Output the (X, Y) coordinate of the center of the cell containing the given text.  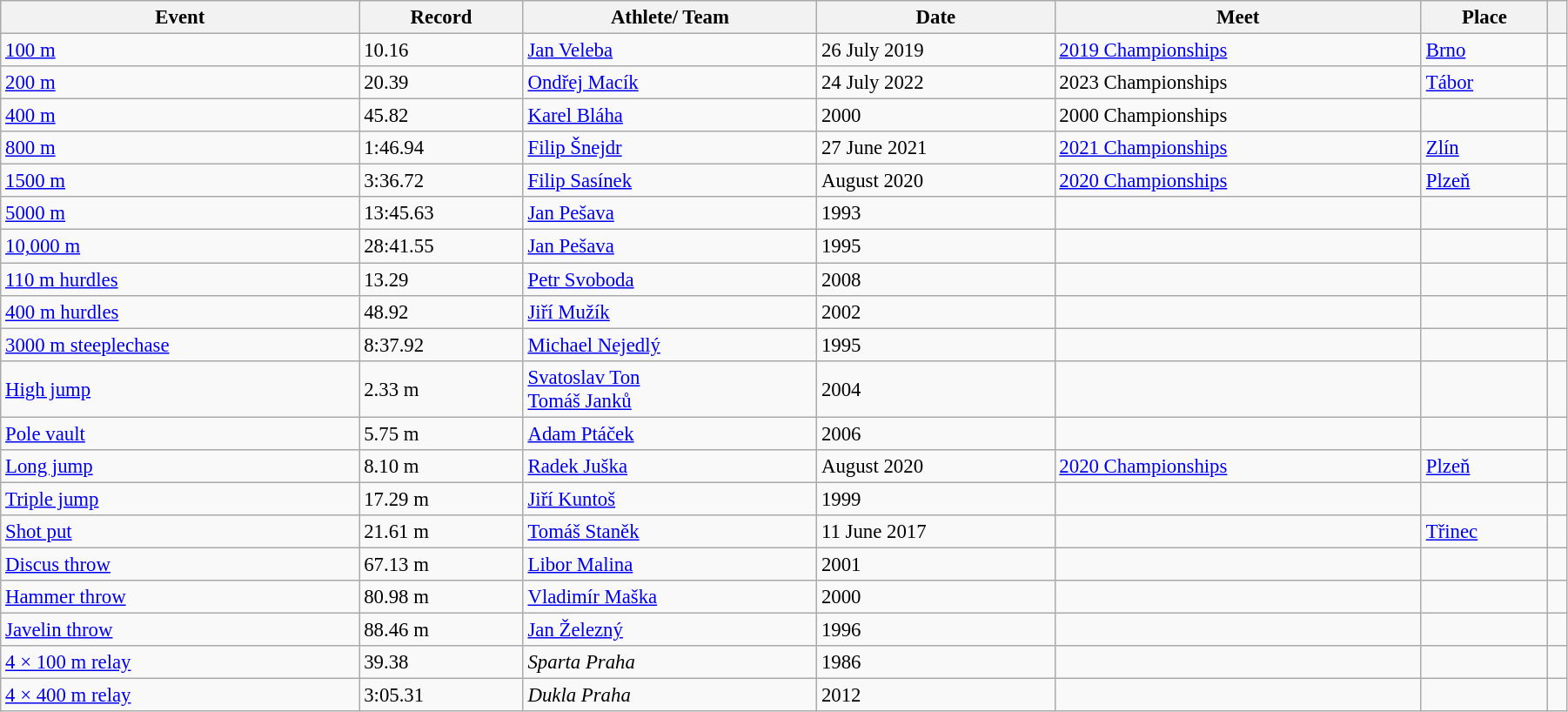
Long jump (180, 467)
Michael Nejedlý (670, 345)
Svatoslav TonTomáš Janků (670, 388)
3:36.72 (441, 181)
5.75 m (441, 433)
Athlete/ Team (670, 17)
45.82 (441, 116)
800 m (180, 148)
Tomáš Staněk (670, 532)
26 July 2019 (936, 50)
Triple jump (180, 499)
4 × 100 m relay (180, 662)
Adam Ptáček (670, 433)
21.61 m (441, 532)
2008 (936, 279)
20.39 (441, 83)
4 × 400 m relay (180, 695)
3000 m steeplechase (180, 345)
Shot put (180, 532)
Jiří Kuntoš (670, 499)
400 m (180, 116)
Discus throw (180, 564)
1:46.94 (441, 148)
100 m (180, 50)
Třinec (1484, 532)
Filip Šnejdr (670, 148)
Jiří Mužík (670, 312)
28:41.55 (441, 246)
Karel Bláha (670, 116)
5000 m (180, 213)
Hammer throw (180, 597)
17.29 m (441, 499)
67.13 m (441, 564)
3:05.31 (441, 695)
Date (936, 17)
Ondřej Macík (670, 83)
Zlín (1484, 148)
High jump (180, 388)
Tábor (1484, 83)
Radek Juška (670, 467)
10.16 (441, 50)
88.46 m (441, 630)
11 June 2017 (936, 532)
39.38 (441, 662)
Event (180, 17)
13:45.63 (441, 213)
1996 (936, 630)
48.92 (441, 312)
Vladimír Maška (670, 597)
2023 Championships (1237, 83)
Brno (1484, 50)
2004 (936, 388)
Meet (1237, 17)
110 m hurdles (180, 279)
8.10 m (441, 467)
Dukla Praha (670, 695)
2012 (936, 695)
Sparta Praha (670, 662)
1993 (936, 213)
8:37.92 (441, 345)
2002 (936, 312)
27 June 2021 (936, 148)
Pole vault (180, 433)
2001 (936, 564)
Place (1484, 17)
80.98 m (441, 597)
Petr Svoboda (670, 279)
Record (441, 17)
24 July 2022 (936, 83)
200 m (180, 83)
2019 Championships (1237, 50)
13.29 (441, 279)
Filip Sasínek (670, 181)
1986 (936, 662)
Jan Veleba (670, 50)
2006 (936, 433)
1500 m (180, 181)
2000 Championships (1237, 116)
10,000 m (180, 246)
Javelin throw (180, 630)
Libor Malina (670, 564)
2.33 m (441, 388)
1999 (936, 499)
400 m hurdles (180, 312)
Jan Železný (670, 630)
2021 Championships (1237, 148)
